Return [x, y] of the center of cell containing provided text 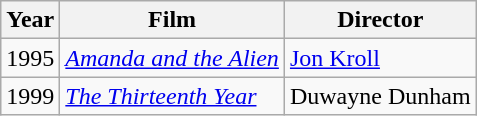
Amanda and the Alien [172, 58]
1995 [30, 58]
Jon Kroll [380, 58]
Year [30, 20]
Director [380, 20]
1999 [30, 96]
Film [172, 20]
The Thirteenth Year [172, 96]
Duwayne Dunham [380, 96]
